For the text-containing cell, return its midpoint in [X, Y] coordinate format. 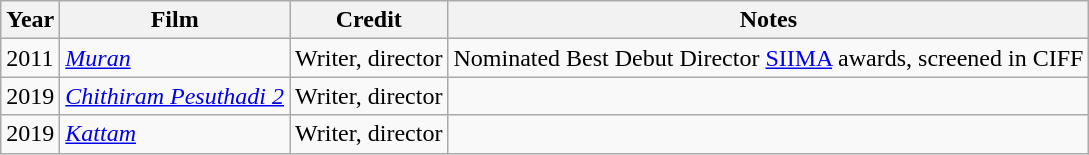
Year [30, 20]
2011 [30, 58]
Muran [175, 58]
Notes [768, 20]
Nominated Best Debut Director SIIMA awards, screened in CIFF [768, 58]
Credit [369, 20]
Kattam [175, 134]
Chithiram Pesuthadi 2 [175, 96]
Film [175, 20]
